Locate the cell with the specified text and output its (X, Y) center coordinate. 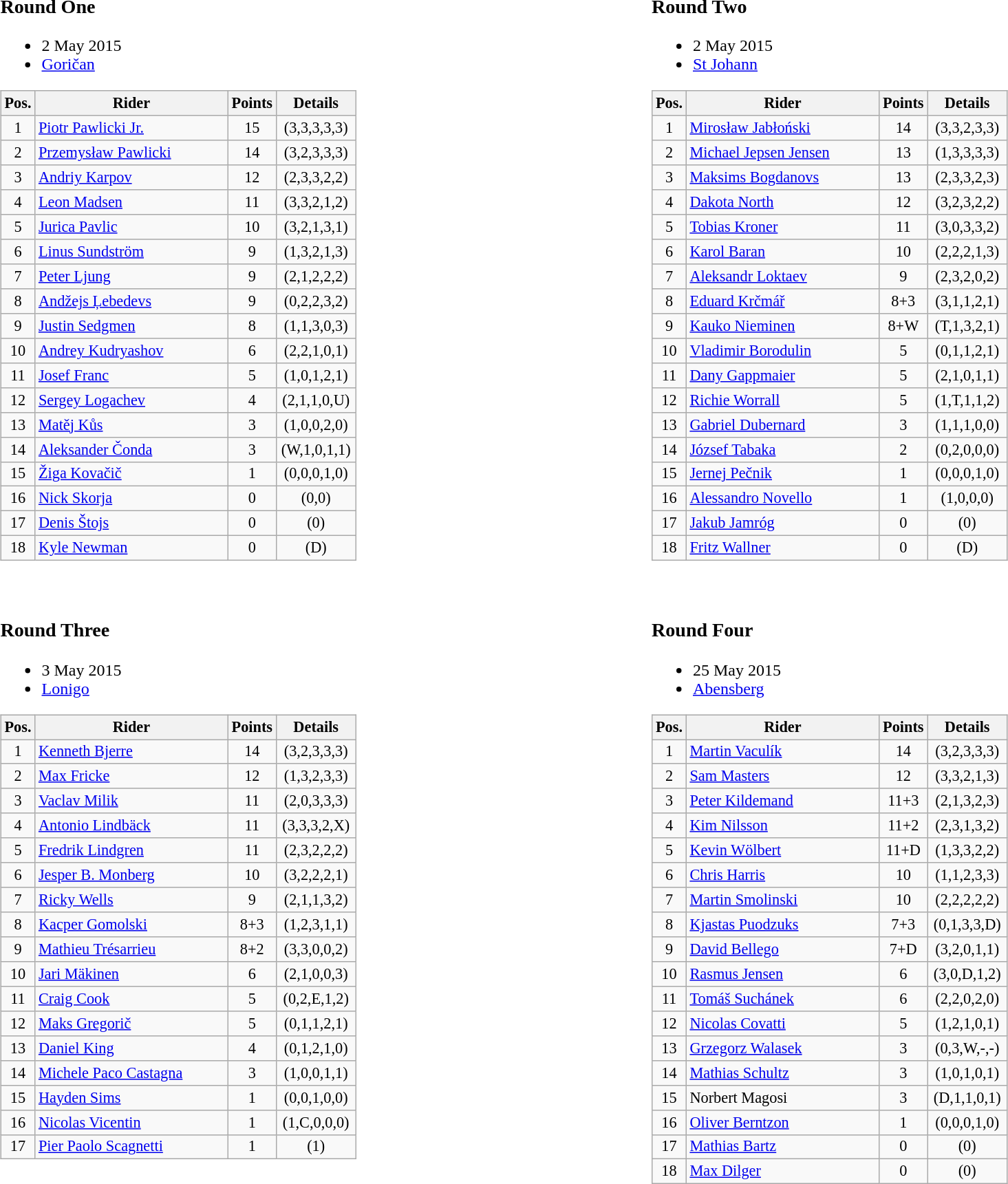
(0,2,0,0,0) (967, 449)
Fritz Wallner (782, 548)
(2,1,3,2,3) (967, 801)
Jakub Jamróg (782, 524)
Sergey Logachev (131, 400)
11+D (903, 850)
(1,1,3,0,3) (317, 326)
Daniel King (131, 1048)
Tobias Kroner (782, 227)
(3,3,3,3,3) (317, 128)
Martin Vaculík (782, 751)
Peter Ljung (131, 277)
Jesper B. Monberg (131, 875)
(1,2,3,1,1) (317, 925)
Jari Mäkinen (131, 974)
(1,1,2,3,3) (967, 875)
Antonio Lindbäck (131, 826)
(D,1,1,0,1) (967, 1097)
Kenneth Bjerre (131, 751)
(3,0,3,3,2) (967, 227)
(2,2,2,1,3) (967, 252)
Piotr Pawlicki Jr. (131, 128)
Norbert Magosi (782, 1097)
(1,C,0,0,0) (317, 1122)
(1,0,0,1,1) (317, 1073)
Rasmus Jensen (782, 974)
(0,1,2,1,0) (317, 1048)
Aleksandr Loktaev (782, 277)
(3,2,3,2,2) (967, 202)
Matěj Kůs (131, 424)
Nick Skorja (131, 499)
(1,2,1,0,1) (967, 1023)
Mathieu Trésarrieu (131, 949)
Eduard Krčmář (782, 301)
(0,1,3,3,D) (967, 925)
Mirosław Jabłoński (782, 128)
7+D (903, 949)
(0,0) (317, 499)
Max Dilger (782, 1172)
(0,3,W,-,-) (967, 1048)
Denis Štojs (131, 524)
(0,2,E,1,2) (317, 999)
Przemysław Pawlicki (131, 153)
Dany Gappmaier (782, 375)
(2,2,2,2,2) (967, 900)
(1,0,0,0) (967, 499)
Aleksander Čonda (131, 449)
Vladimir Borodulin (782, 350)
Grzegorz Walasek (782, 1048)
Kevin Wölbert (782, 850)
Fredrik Lindgren (131, 850)
Kacper Gomolski (131, 925)
Jurica Pavlic (131, 227)
(1,0,1,0,1) (967, 1073)
Kauko Nieminen (782, 326)
8+W (903, 326)
Chris Harris (782, 875)
(2,3,2,0,2) (967, 277)
Kjastas Puodzuks (782, 925)
(3,2,2,2,1) (317, 875)
Josef Franc (131, 375)
(1) (317, 1147)
Michael Jepsen Jensen (782, 153)
(0,2,2,3,2) (317, 301)
Tomáš Suchánek (782, 999)
Gabriel Dubernard (782, 424)
(1,3,3,2,2) (967, 850)
(2,3,2,2,2) (317, 850)
(2,3,3,2,3) (967, 177)
Dakota North (782, 202)
(2,0,3,3,3) (317, 801)
(1,1,1,0,0) (967, 424)
Ricky Wells (131, 900)
(2,1,2,2,2) (317, 277)
(1,T,1,1,2) (967, 400)
(2,3,3,2,2) (317, 177)
(3,3,0,0,2) (317, 949)
(2,1,1,0,U) (317, 400)
Sam Masters (782, 776)
(3,3,2,3,3) (967, 128)
(2,2,1,0,1) (317, 350)
Max Fricke (131, 776)
Hayden Sims (131, 1097)
Craig Cook (131, 999)
(3,2,1,3,1) (317, 227)
Karol Baran (782, 252)
(2,3,1,3,2) (967, 826)
7+3 (903, 925)
Andžejs Ļebedevs (131, 301)
József Tabaka (782, 449)
(2,2,0,2,0) (967, 999)
Leon Madsen (131, 202)
(2,1,0,1,1) (967, 375)
(3,3,3,2,X) (317, 826)
Linus Sundström (131, 252)
(2,1,1,3,2) (317, 900)
David Bellego (782, 949)
Nicolas Vicentin (131, 1122)
Andrey Kudryashov (131, 350)
Kyle Newman (131, 548)
Maks Gregorič (131, 1023)
Pier Paolo Scagnetti (131, 1147)
(3,0,D,1,2) (967, 974)
Michele Paco Castagna (131, 1073)
Justin Sedgmen (131, 326)
11+2 (903, 826)
(0,0,1,0,0) (317, 1097)
(1,3,2,3,3) (317, 776)
Kim Nilsson (782, 826)
Maksims Bogdanovs (782, 177)
(1,0,0,2,0) (317, 424)
Jernej Pečnik (782, 474)
(1,3,2,1,3) (317, 252)
(3,1,1,2,1) (967, 301)
Martin Smolinski (782, 900)
(W,1,0,1,1) (317, 449)
Peter Kildemand (782, 801)
Andriy Karpov (131, 177)
Žiga Kovačič (131, 474)
(3,3,2,1,3) (967, 776)
Richie Worrall (782, 400)
(1,0,1,2,1) (317, 375)
Vaclav Milik (131, 801)
(2,1,0,0,3) (317, 974)
Alessandro Novello (782, 499)
(3,3,2,1,2) (317, 202)
Oliver Berntzon (782, 1122)
8+2 (252, 949)
Mathias Bartz (782, 1147)
Mathias Schultz (782, 1073)
Nicolas Covatti (782, 1023)
(1,3,3,3,3) (967, 153)
(3,2,0,1,1) (967, 949)
(T,1,3,2,1) (967, 326)
11+3 (903, 801)
